Identify which cell holds the provided text, then report its (X, Y) central coordinate. 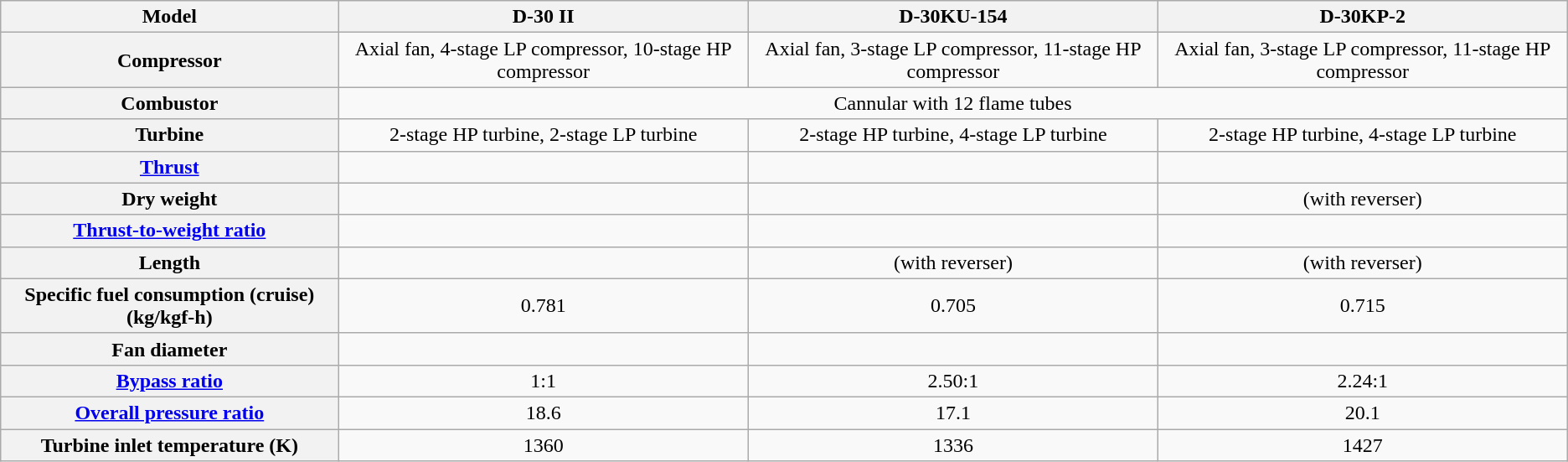
Combustor (169, 103)
Thrust-to-weight ratio (169, 231)
Model (169, 17)
0.705 (953, 305)
2-stage HP turbine, 2-stage LP turbine (544, 135)
D-30 II (544, 17)
Axial fan, 4-stage LP compressor, 10-stage HP compressor (544, 60)
Fan diameter (169, 349)
Length (169, 262)
Dry weight (169, 199)
Bypass ratio (169, 381)
2.24:1 (1362, 381)
1:1 (544, 381)
0.781 (544, 305)
1427 (1362, 445)
Turbine inlet temperature (K) (169, 445)
Specific fuel consumption (cruise) (kg/kgf-h) (169, 305)
Compressor (169, 60)
Cannular with 12 flame tubes (953, 103)
Overall pressure ratio (169, 413)
1360 (544, 445)
18.6 (544, 413)
Turbine (169, 135)
17.1 (953, 413)
2.50:1 (953, 381)
20.1 (1362, 413)
D-30KP-2 (1362, 17)
1336 (953, 445)
D-30KU-154 (953, 17)
Thrust (169, 167)
0.715 (1362, 305)
